Detect which cell encompasses the target text, then output its [X, Y] center coordinate. 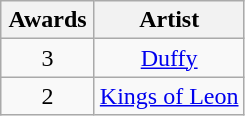
Duffy [169, 58]
2 [48, 96]
Kings of Leon [169, 96]
Awards [48, 20]
3 [48, 58]
Artist [169, 20]
